Capture the cell that displays the provided text and extract its (x, y) central coordinate. 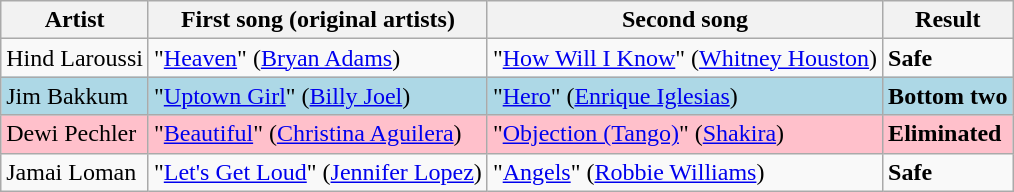
"Beautiful" (Christina Aguilera) (318, 134)
Dewi Pechler (75, 134)
Bottom two (948, 96)
First song (original artists) (318, 20)
Result (948, 20)
Jamai Loman (75, 172)
Artist (75, 20)
"Angels" (Robbie Williams) (684, 172)
"Hero" (Enrique Iglesias) (684, 96)
"Uptown Girl" (Billy Joel) (318, 96)
Jim Bakkum (75, 96)
"Objection (Tango)" (Shakira) (684, 134)
"Let's Get Loud" (Jennifer Lopez) (318, 172)
Eliminated (948, 134)
Second song (684, 20)
"Heaven" (Bryan Adams) (318, 58)
Hind Laroussi (75, 58)
"How Will I Know" (Whitney Houston) (684, 58)
